Extract the [x, y] coordinate from the center of the cell holding the provided text.  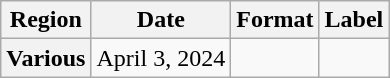
Date [161, 20]
Format [275, 20]
Various [46, 58]
Label [354, 20]
Region [46, 20]
April 3, 2024 [161, 58]
